Output the [x, y] coordinate of the center of the cell containing the given text.  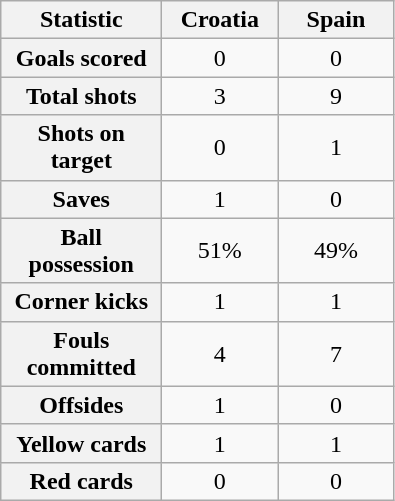
Goals scored [82, 58]
Spain [336, 20]
Saves [82, 199]
Croatia [220, 20]
Fouls committed [82, 354]
9 [336, 96]
Corner kicks [82, 302]
4 [220, 354]
Shots on target [82, 148]
Yellow cards [82, 443]
Ball possession [82, 250]
49% [336, 250]
Total shots [82, 96]
3 [220, 96]
51% [220, 250]
Offsides [82, 405]
Statistic [82, 20]
7 [336, 354]
Red cards [82, 481]
